Find where the given text appears and provide that cell's center as [X, Y] coordinate. 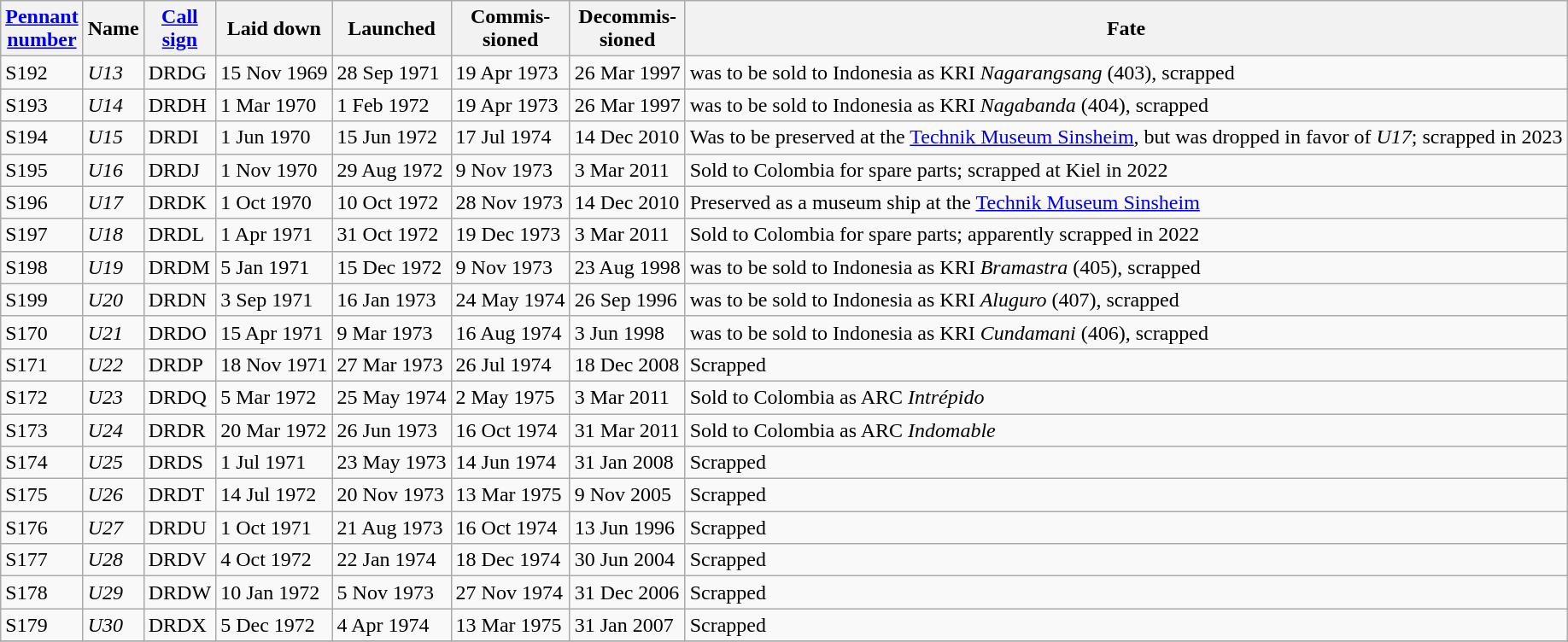
S172 [42, 397]
U20 [113, 300]
U15 [113, 137]
28 Sep 1971 [391, 73]
Launched [391, 29]
18 Dec 2008 [627, 365]
25 May 1974 [391, 397]
U14 [113, 105]
5 Nov 1973 [391, 592]
10 Oct 1972 [391, 202]
28 Nov 1973 [511, 202]
4 Apr 1974 [391, 625]
was to be sold to Indonesia as KRI Nagabanda (404), scrapped [1126, 105]
27 Nov 1974 [511, 592]
S177 [42, 560]
1 Jul 1971 [274, 463]
31 Jan 2007 [627, 625]
1 Oct 1971 [274, 528]
1 Nov 1970 [274, 170]
DRDJ [179, 170]
30 Jun 2004 [627, 560]
Was to be preserved at the Technik Museum Sinsheim, but was dropped in favor of U17; scrapped in 2023 [1126, 137]
S174 [42, 463]
15 Apr 1971 [274, 332]
DRDV [179, 560]
17 Jul 1974 [511, 137]
U22 [113, 365]
Sold to Colombia as ARC Intrépido [1126, 397]
DRDM [179, 267]
Decommis-sioned [627, 29]
S194 [42, 137]
U19 [113, 267]
U28 [113, 560]
S195 [42, 170]
15 Nov 1969 [274, 73]
DRDI [179, 137]
5 Mar 1972 [274, 397]
1 Jun 1970 [274, 137]
DRDO [179, 332]
Laid down [274, 29]
S193 [42, 105]
Sold to Colombia as ARC Indomable [1126, 429]
U23 [113, 397]
31 Oct 1972 [391, 235]
26 Jun 1973 [391, 429]
S199 [42, 300]
DRDG [179, 73]
was to be sold to Indonesia as KRI Bramastra (405), scrapped [1126, 267]
1 Apr 1971 [274, 235]
S179 [42, 625]
S175 [42, 495]
22 Jan 1974 [391, 560]
20 Nov 1973 [391, 495]
1 Mar 1970 [274, 105]
DRDP [179, 365]
U25 [113, 463]
31 Jan 2008 [627, 463]
U18 [113, 235]
Sold to Colombia for spare parts; scrapped at Kiel in 2022 [1126, 170]
3 Sep 1971 [274, 300]
DRDX [179, 625]
U16 [113, 170]
DRDL [179, 235]
3 Jun 1998 [627, 332]
26 Jul 1974 [511, 365]
5 Jan 1971 [274, 267]
U26 [113, 495]
was to be sold to Indonesia as KRI Cundamani (406), scrapped [1126, 332]
U30 [113, 625]
Callsign [179, 29]
Name [113, 29]
31 Mar 2011 [627, 429]
Preserved as a museum ship at the Technik Museum Sinsheim [1126, 202]
Sold to Colombia for spare parts; apparently scrapped in 2022 [1126, 235]
13 Jun 1996 [627, 528]
U13 [113, 73]
DRDH [179, 105]
DRDQ [179, 397]
27 Mar 1973 [391, 365]
18 Dec 1974 [511, 560]
DRDT [179, 495]
U24 [113, 429]
15 Dec 1972 [391, 267]
1 Oct 1970 [274, 202]
5 Dec 1972 [274, 625]
DRDR [179, 429]
23 Aug 1998 [627, 267]
S196 [42, 202]
20 Mar 1972 [274, 429]
DRDS [179, 463]
U21 [113, 332]
S176 [42, 528]
29 Aug 1972 [391, 170]
14 Jun 1974 [511, 463]
S197 [42, 235]
S171 [42, 365]
DRDU [179, 528]
9 Nov 2005 [627, 495]
15 Jun 1972 [391, 137]
S198 [42, 267]
Commis-sioned [511, 29]
DRDK [179, 202]
S192 [42, 73]
21 Aug 1973 [391, 528]
24 May 1974 [511, 300]
U29 [113, 592]
S173 [42, 429]
S170 [42, 332]
DRDN [179, 300]
23 May 1973 [391, 463]
26 Sep 1996 [627, 300]
9 Mar 1973 [391, 332]
S178 [42, 592]
31 Dec 2006 [627, 592]
4 Oct 1972 [274, 560]
U17 [113, 202]
10 Jan 1972 [274, 592]
Pennantnumber [42, 29]
16 Jan 1973 [391, 300]
14 Jul 1972 [274, 495]
19 Dec 1973 [511, 235]
U27 [113, 528]
was to be sold to Indonesia as KRI Nagarangsang (403), scrapped [1126, 73]
DRDW [179, 592]
Fate [1126, 29]
2 May 1975 [511, 397]
16 Aug 1974 [511, 332]
was to be sold to Indonesia as KRI Aluguro (407), scrapped [1126, 300]
18 Nov 1971 [274, 365]
1 Feb 1972 [391, 105]
